Find where the given text appears and provide that cell's center as [X, Y] coordinate. 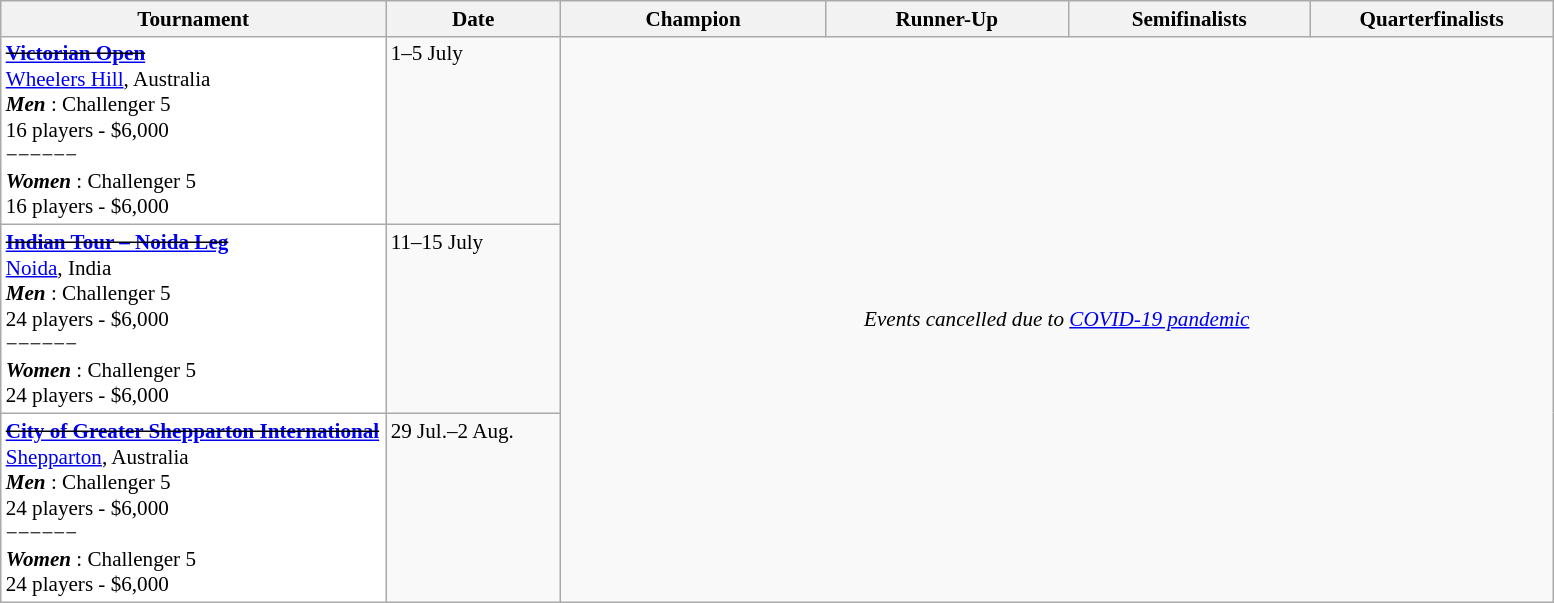
City of Greater Shepparton International Shepparton, Australia Men : Challenger 524 players - $6,000−−−−−− Women : Challenger 524 players - $6,000 [194, 507]
29 Jul.–2 Aug. [474, 507]
11–15 July [474, 319]
Champion [694, 18]
Quarterfinalists [1431, 18]
Tournament [194, 18]
Indian Tour – Noida Leg Noida, India Men : Challenger 524 players - $6,000−−−−−− Women : Challenger 524 players - $6,000 [194, 319]
Events cancelled due to COVID-19 pandemic [1057, 318]
1–5 July [474, 130]
Victorian Open Wheelers Hill, Australia Men : Challenger 516 players - $6,000−−−−−− Women : Challenger 516 players - $6,000 [194, 130]
Date [474, 18]
Runner-Up [947, 18]
Semifinalists [1189, 18]
